Determine the [x, y] coordinate at the center of the cell enclosing the given text.  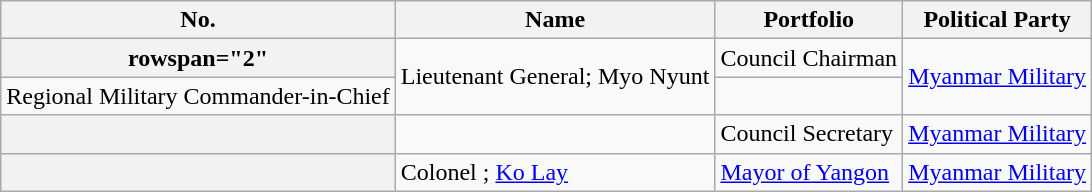
Name [555, 20]
rowspan="2" [198, 58]
Regional Military Commander-in-Chief [198, 96]
No. [198, 20]
Colonel ; Ko Lay [555, 172]
Mayor of Yangon [809, 172]
Council Secretary [809, 134]
Council Chairman [809, 58]
Political Party [998, 20]
Lieutenant General; Myo Nyunt [555, 77]
Portfolio [809, 20]
